Extract the [X, Y] coordinate from the center of the cell holding the provided text.  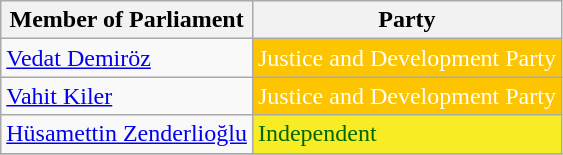
Independent [406, 134]
Member of Parliament [127, 20]
Vahit Kiler [127, 96]
Vedat Demiröz [127, 58]
Party [406, 20]
Hüsamettin Zenderlioğlu [127, 134]
